Provide the [X, Y] coordinate of the cell's center where the given text is located.  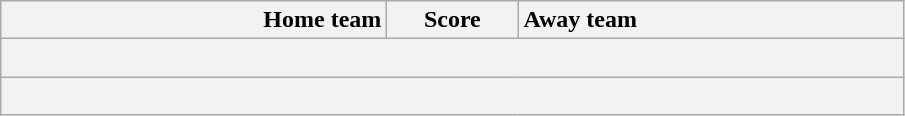
Away team [711, 20]
Score [452, 20]
Home team [194, 20]
